Return the (X, Y) coordinate for the center point of the cell that contains the specified text.  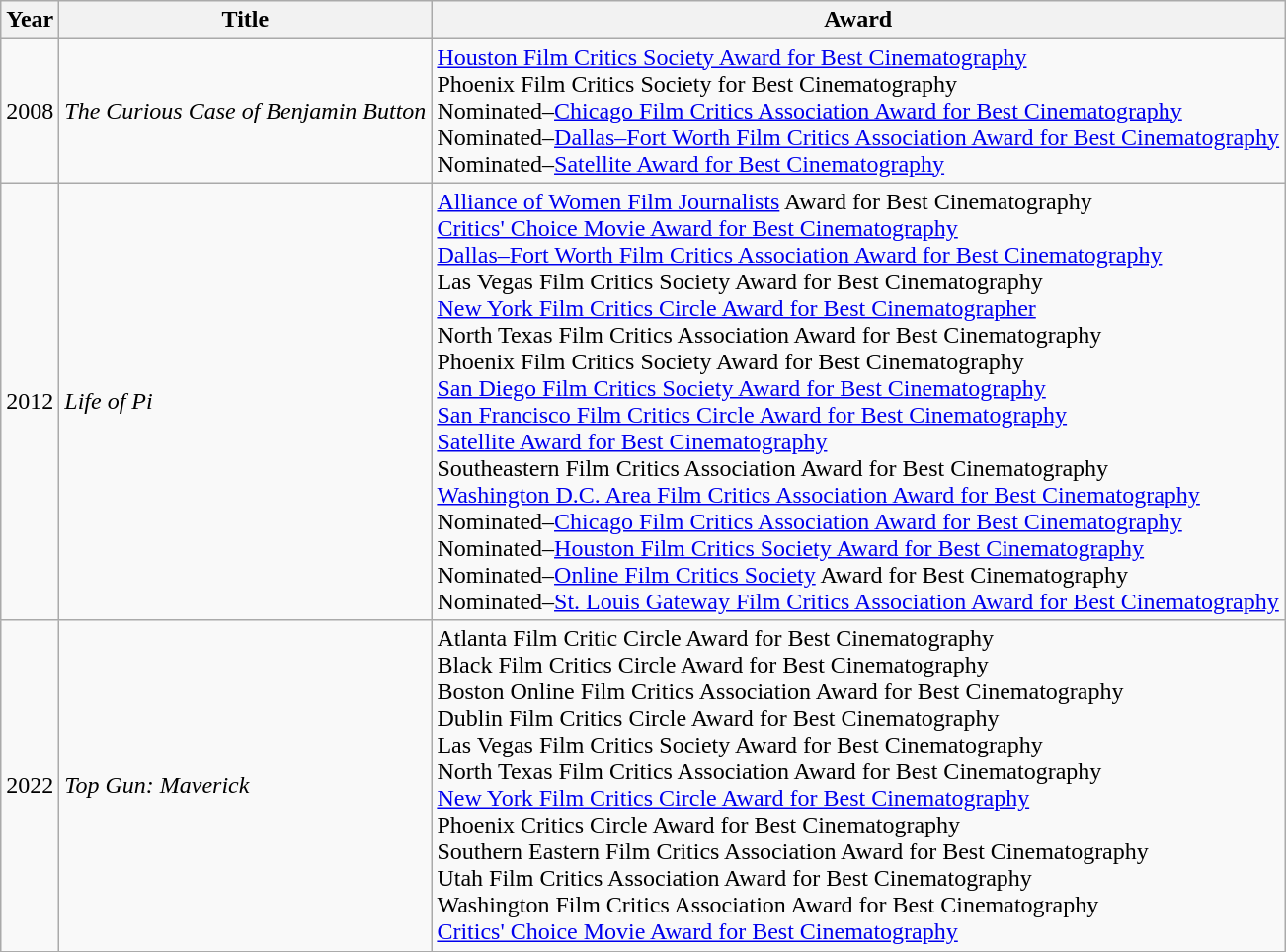
2022 (30, 786)
Life of Pi (245, 401)
Title (245, 20)
Top Gun: Maverick (245, 786)
Award (858, 20)
Year (30, 20)
2012 (30, 401)
The Curious Case of Benjamin Button (245, 111)
2008 (30, 111)
